Identify which cell holds the provided text, then report its (X, Y) central coordinate. 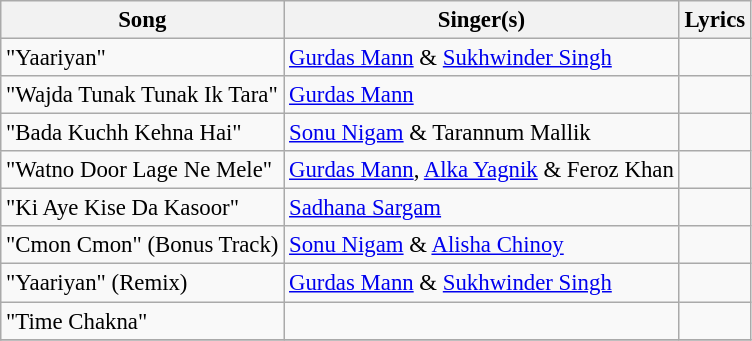
Sadhana Sargam (482, 208)
Gurdas Mann, Alka Yagnik & Feroz Khan (482, 170)
Sonu Nigam & Alisha Chinoy (482, 245)
Sonu Nigam & Tarannum Mallik (482, 133)
"Yaariyan" (142, 58)
"Wajda Tunak Tunak Ik Tara" (142, 95)
"Bada Kuchh Kehna Hai" (142, 133)
"Ki Aye Kise Da Kasoor" (142, 208)
Song (142, 20)
Lyrics (714, 20)
"Time Chakna" (142, 321)
Singer(s) (482, 20)
Gurdas Mann (482, 95)
"Cmon Cmon" (Bonus Track) (142, 245)
"Watno Door Lage Ne Mele" (142, 170)
"Yaariyan" (Remix) (142, 283)
